Extract the (X, Y) coordinate from the center of the cell holding the provided text.  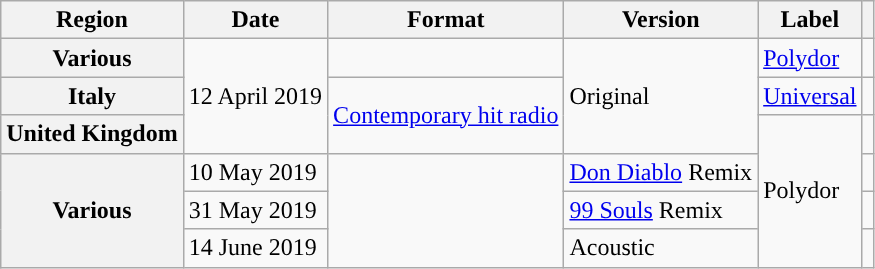
Contemporary hit radio (446, 115)
United Kingdom (92, 134)
99 Souls Remix (661, 210)
Universal (810, 96)
10 May 2019 (255, 172)
31 May 2019 (255, 210)
Label (810, 20)
Date (255, 20)
Don Diablo Remix (661, 172)
Original (661, 96)
14 June 2019 (255, 248)
Format (446, 20)
Region (92, 20)
Version (661, 20)
12 April 2019 (255, 96)
Acoustic (661, 248)
Italy (92, 96)
